Output the [x, y] coordinate of the center of the cell containing the given text.  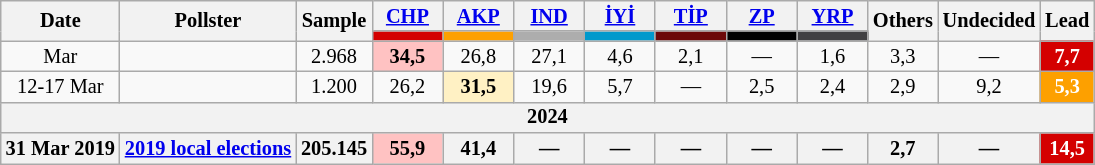
3,3 [903, 56]
IND [550, 16]
4,6 [620, 56]
2,5 [762, 86]
TİP [690, 16]
Mar [60, 56]
2019 local elections [208, 148]
YRP [832, 16]
31,5 [478, 86]
Lead [1067, 20]
1.200 [334, 86]
2024 [548, 118]
55,9 [408, 148]
34,5 [408, 56]
2,9 [903, 86]
Undecided [990, 20]
9,2 [990, 86]
12-17 Mar [60, 86]
14,5 [1067, 148]
Others [903, 20]
27,1 [550, 56]
Sample [334, 20]
İYİ [620, 16]
2,7 [903, 148]
1,6 [832, 56]
ZP [762, 16]
2,1 [690, 56]
Pollster [208, 20]
19,6 [550, 86]
5,3 [1067, 86]
2,4 [832, 86]
205.145 [334, 148]
7,7 [1067, 56]
2.968 [334, 56]
5,7 [620, 86]
26,8 [478, 56]
Date [60, 20]
AKP [478, 16]
41,4 [478, 148]
26,2 [408, 86]
31 Mar 2019 [60, 148]
CHP [408, 16]
